Detect which cell encompasses the target text, then output its (X, Y) center coordinate. 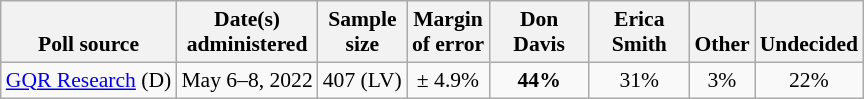
3% (722, 80)
Date(s)administered (246, 32)
Marginof error (448, 32)
Undecided (809, 32)
Other (722, 32)
± 4.9% (448, 80)
Samplesize (362, 32)
Poll source (89, 32)
GQR Research (D) (89, 80)
EricaSmith (639, 32)
44% (539, 80)
DonDavis (539, 32)
May 6–8, 2022 (246, 80)
407 (LV) (362, 80)
31% (639, 80)
22% (809, 80)
